Capture the cell that displays the provided text and extract its (X, Y) central coordinate. 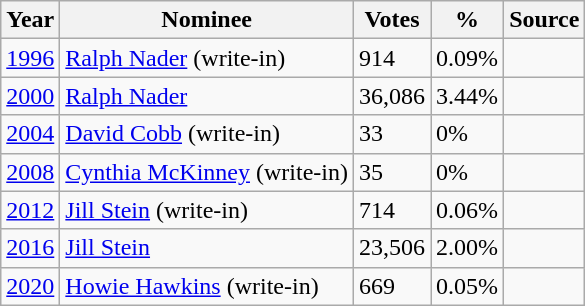
Year (30, 20)
Ralph Nader (207, 96)
714 (392, 210)
0.06% (468, 210)
David Cobb (write-in) (207, 134)
Ralph Nader (write-in) (207, 58)
Votes (392, 20)
2000 (30, 96)
0.05% (468, 286)
2.00% (468, 248)
Cynthia McKinney (write-in) (207, 172)
3.44% (468, 96)
Source (544, 20)
Howie Hawkins (write-in) (207, 286)
1996 (30, 58)
2004 (30, 134)
914 (392, 58)
Jill Stein (207, 248)
0.09% (468, 58)
2016 (30, 248)
35 (392, 172)
2008 (30, 172)
23,506 (392, 248)
2012 (30, 210)
% (468, 20)
36,086 (392, 96)
669 (392, 286)
Nominee (207, 20)
33 (392, 134)
Jill Stein (write-in) (207, 210)
2020 (30, 286)
